Identify which cell holds the provided text, then report its (x, y) central coordinate. 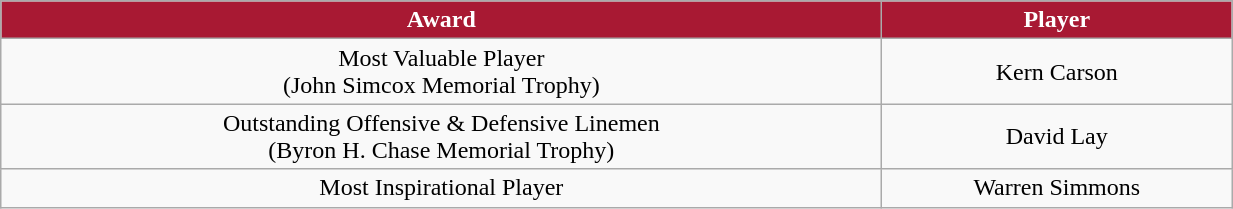
Player (1057, 20)
Most Valuable Player(John Simcox Memorial Trophy) (442, 72)
Warren Simmons (1057, 188)
Outstanding Offensive & Defensive Linemen(Byron H. Chase Memorial Trophy) (442, 136)
Award (442, 20)
Kern Carson (1057, 72)
Most Inspirational Player (442, 188)
David Lay (1057, 136)
